Detect which cell encompasses the target text, then output its (X, Y) center coordinate. 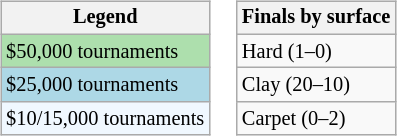
Finals by surface (316, 18)
$50,000 tournaments (105, 51)
Hard (1–0) (316, 51)
Carpet (0–2) (316, 119)
Legend (105, 18)
$25,000 tournaments (105, 85)
$10/15,000 tournaments (105, 119)
Clay (20–10) (316, 85)
